Capture the cell that displays the provided text and extract its (X, Y) central coordinate. 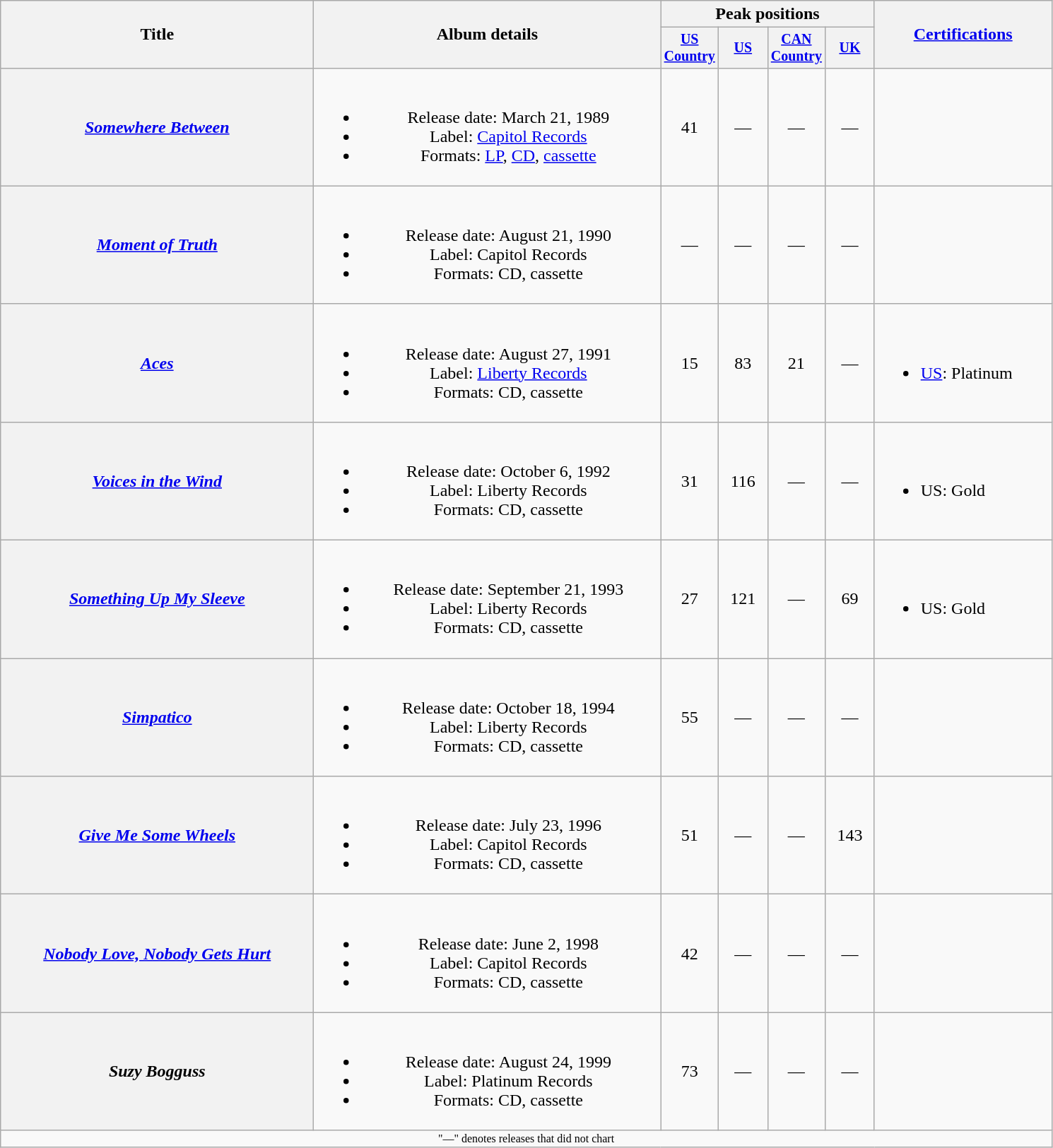
51 (690, 835)
41 (690, 127)
Release date: July 23, 1996Label: Capitol RecordsFormats: CD, cassette (488, 835)
15 (690, 363)
73 (690, 1071)
Something Up My Sleeve (157, 599)
Peak positions (767, 14)
Moment of Truth (157, 244)
69 (849, 599)
42 (690, 954)
Album details (488, 35)
Release date: October 18, 1994Label: Liberty RecordsFormats: CD, cassette (488, 718)
55 (690, 718)
21 (796, 363)
Title (157, 35)
121 (743, 599)
Suzy Bogguss (157, 1071)
Release date: October 6, 1992Label: Liberty RecordsFormats: CD, cassette (488, 480)
CAN Country (796, 48)
Release date: September 21, 1993Label: Liberty RecordsFormats: CD, cassette (488, 599)
Certifications (963, 35)
US: Platinum (963, 363)
US Country (690, 48)
83 (743, 363)
Aces (157, 363)
Give Me Some Wheels (157, 835)
"—" denotes releases that did not chart (526, 1139)
UK (849, 48)
31 (690, 480)
27 (690, 599)
Release date: August 21, 1990Label: Capitol RecordsFormats: CD, cassette (488, 244)
Voices in the Wind (157, 480)
Release date: June 2, 1998Label: Capitol RecordsFormats: CD, cassette (488, 954)
Release date: March 21, 1989Label: Capitol RecordsFormats: LP, CD, cassette (488, 127)
Simpatico (157, 718)
Somewhere Between (157, 127)
US (743, 48)
116 (743, 480)
143 (849, 835)
Release date: August 24, 1999Label: Platinum RecordsFormats: CD, cassette (488, 1071)
Nobody Love, Nobody Gets Hurt (157, 954)
Release date: August 27, 1991Label: Liberty RecordsFormats: CD, cassette (488, 363)
